Provide the [X, Y] coordinate of the cell's center where the given text is located.  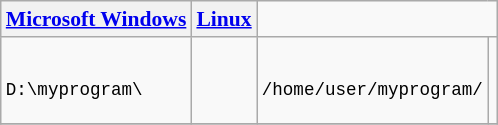
Microsoft Windows [96, 19]
D:\myprogram\ [96, 80]
/home/user/myprogram/ [372, 80]
Linux [224, 19]
